For the text-containing cell, return its midpoint in (X, Y) coordinate format. 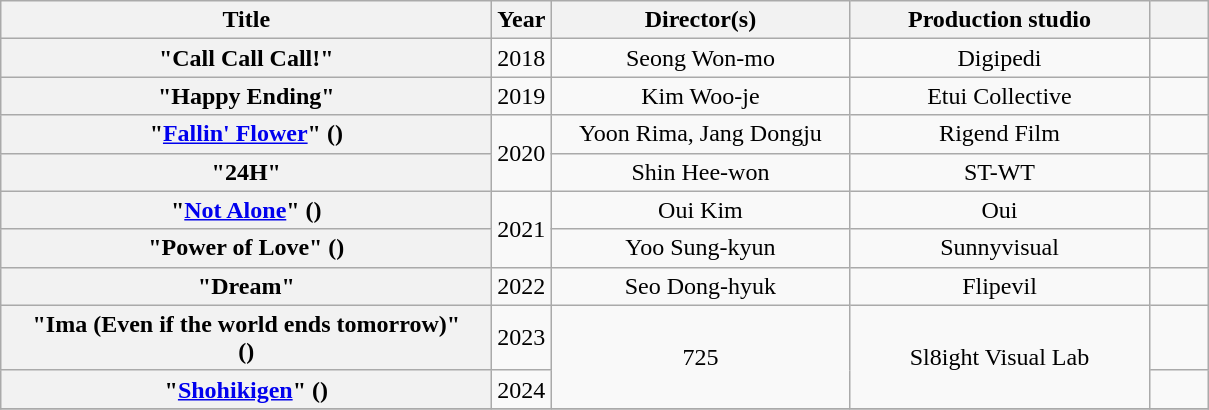
Seo Dong-hyuk (700, 286)
725 (700, 356)
Title (246, 20)
"Fallin' Flower" () (246, 134)
Flipevil (1000, 286)
Director(s) (700, 20)
"Not Alone" () (246, 210)
"Shohikigen" () (246, 389)
2023 (522, 338)
2019 (522, 96)
Production studio (1000, 20)
Rigend Film (1000, 134)
Shin Hee-won (700, 172)
2022 (522, 286)
Oui Kim (700, 210)
Sl8ight Visual Lab (1000, 356)
Etui Collective (1000, 96)
Seong Won-mo (700, 58)
"24H" (246, 172)
Yoon Rima, Jang Dongju (700, 134)
"Call Call Call!" (246, 58)
Sunnyvisual (1000, 248)
"Happy Ending" (246, 96)
2021 (522, 229)
2024 (522, 389)
Digipedi (1000, 58)
"Ima (Even if the world ends tomorrow)"() (246, 338)
"Dream" (246, 286)
Oui (1000, 210)
"Power of Love" () (246, 248)
ST-WT (1000, 172)
Yoo Sung-kyun (700, 248)
Year (522, 20)
Kim Woo-je (700, 96)
2018 (522, 58)
2020 (522, 153)
